From the cell containing the given text, extract its center point as (X, Y) coordinate. 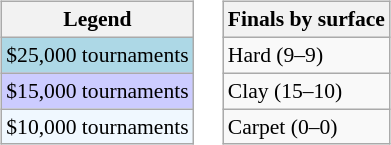
$25,000 tournaments (97, 55)
$10,000 tournaments (97, 127)
Hard (9–9) (306, 55)
Clay (15–10) (306, 91)
$15,000 tournaments (97, 91)
Legend (97, 20)
Finals by surface (306, 20)
Carpet (0–0) (306, 127)
